Search for the cell housing the specified text and yield its [x, y] center coordinate. 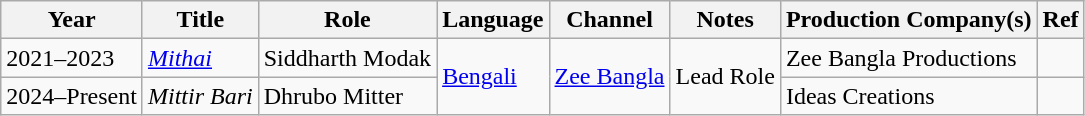
Zee Bangla [610, 77]
2021–2023 [72, 58]
Title [200, 20]
Mithai [200, 58]
Language [493, 20]
Year [72, 20]
Siddharth Modak [347, 58]
Notes [725, 20]
2024–Present [72, 96]
Dhrubo Mitter [347, 96]
Ideas Creations [908, 96]
Mittir Bari [200, 96]
Production Company(s) [908, 20]
Zee Bangla Productions [908, 58]
Lead Role [725, 77]
Ref [1060, 20]
Channel [610, 20]
Bengali [493, 77]
Role [347, 20]
